Detect which cell encompasses the target text, then output its (X, Y) center coordinate. 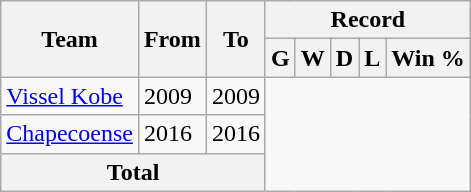
To (236, 39)
D (344, 58)
Team (70, 39)
Chapecoense (70, 134)
Total (134, 172)
G (280, 58)
Vissel Kobe (70, 96)
W (312, 58)
L (372, 58)
Win % (428, 58)
Record (368, 20)
From (172, 39)
